Extract the (x, y) coordinate from the center of the cell holding the provided text.  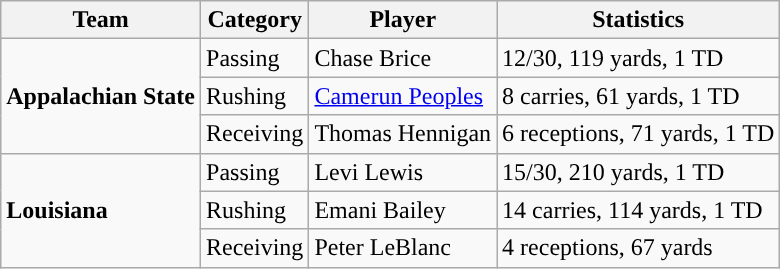
Appalachian State (101, 96)
Thomas Hennigan (403, 134)
Emani Bailey (403, 210)
15/30, 210 yards, 1 TD (638, 172)
Team (101, 20)
Peter LeBlanc (403, 248)
4 receptions, 67 yards (638, 248)
14 carries, 114 yards, 1 TD (638, 210)
Camerun Peoples (403, 96)
12/30, 119 yards, 1 TD (638, 58)
Chase Brice (403, 58)
Statistics (638, 20)
Player (403, 20)
8 carries, 61 yards, 1 TD (638, 96)
Category (255, 20)
Louisiana (101, 210)
6 receptions, 71 yards, 1 TD (638, 134)
Levi Lewis (403, 172)
